Locate the cell with the specified text and output its [x, y] center coordinate. 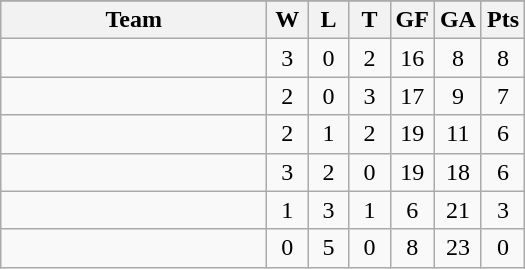
Team [134, 20]
18 [458, 172]
T [370, 20]
16 [412, 58]
17 [412, 96]
11 [458, 134]
GF [412, 20]
Pts [502, 20]
21 [458, 210]
9 [458, 96]
5 [328, 248]
7 [502, 96]
L [328, 20]
GA [458, 20]
W [288, 20]
23 [458, 248]
